For the text-containing cell, return its midpoint in [x, y] coordinate format. 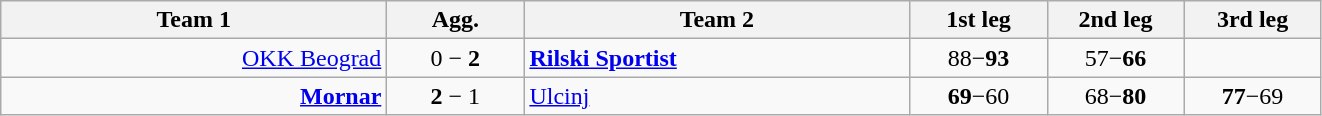
0 − 2 [456, 58]
88−93 [978, 58]
77−69 [1252, 96]
Ulcinj [717, 96]
69−60 [978, 96]
Team 1 [194, 20]
2 − 1 [456, 96]
Team 2 [717, 20]
Rilski Sportist [717, 58]
2nd leg [1116, 20]
1st leg [978, 20]
57−66 [1116, 58]
68−80 [1116, 96]
Agg. [456, 20]
Mornar [194, 96]
OKK Beograd [194, 58]
3rd leg [1252, 20]
